Scan for the cell matching the given text and deliver its [x, y] coordinate at center. 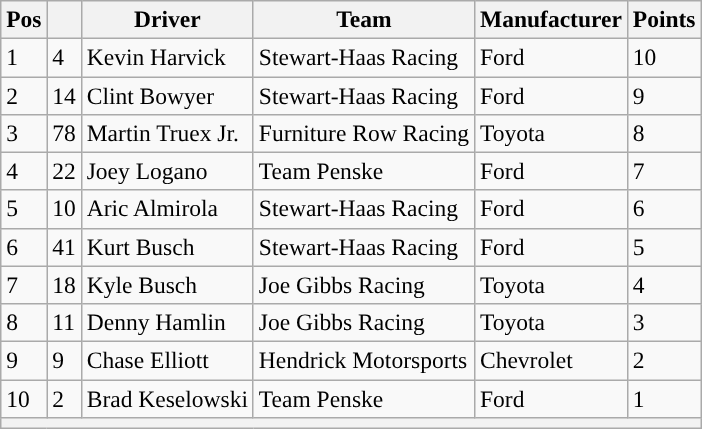
41 [64, 247]
14 [64, 95]
Kevin Harvick [167, 57]
Manufacturer [552, 19]
Clint Bowyer [167, 95]
Chase Elliott [167, 360]
Furniture Row Racing [364, 133]
Chevrolet [552, 360]
Points [664, 19]
Kurt Busch [167, 247]
Denny Hamlin [167, 322]
Martin Truex Jr. [167, 133]
11 [64, 322]
78 [64, 133]
Aric Almirola [167, 209]
Brad Keselowski [167, 398]
Kyle Busch [167, 285]
Joey Logano [167, 171]
Hendrick Motorsports [364, 360]
Driver [167, 19]
22 [64, 171]
Pos [24, 19]
18 [64, 285]
Team [364, 19]
